Provide the [X, Y] coordinate of the cell's center where the given text is located.  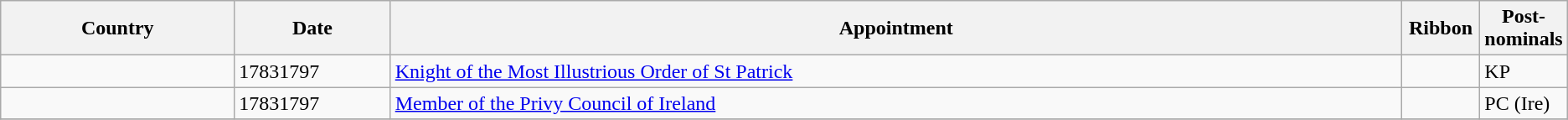
Ribbon [1441, 29]
PC (Ire) [1524, 103]
Member of the Privy Council of Ireland [896, 103]
Country [117, 29]
Post-nominals [1524, 29]
Appointment [896, 29]
Date [312, 29]
Knight of the Most Illustrious Order of St Patrick [896, 71]
KP [1524, 71]
